For the text-containing cell, return its midpoint in [x, y] coordinate format. 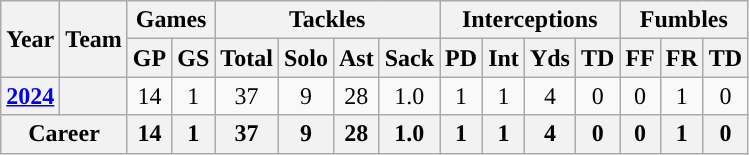
Career [64, 134]
Interceptions [530, 20]
Team [94, 39]
Ast [356, 58]
Total [247, 58]
GS [194, 58]
Tackles [328, 20]
Fumbles [684, 20]
PD [462, 58]
Int [504, 58]
GP [149, 58]
Year [30, 39]
FF [640, 58]
Solo [306, 58]
2024 [30, 96]
Sack [409, 58]
Yds [550, 58]
Games [170, 20]
FR [682, 58]
